Scan for the cell matching the given text and deliver its (X, Y) coordinate at center. 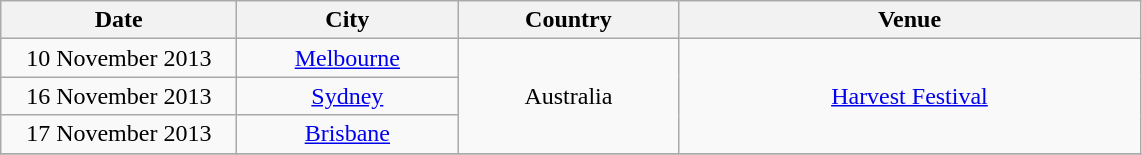
Brisbane (348, 134)
City (348, 20)
10 November 2013 (119, 58)
Australia (568, 96)
Sydney (348, 96)
Date (119, 20)
Venue (910, 20)
16 November 2013 (119, 96)
17 November 2013 (119, 134)
Harvest Festival (910, 96)
Country (568, 20)
Melbourne (348, 58)
